Detect which cell encompasses the target text, then output its [x, y] center coordinate. 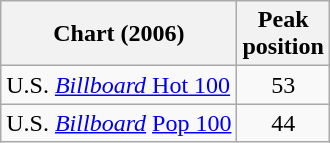
44 [283, 123]
Chart (2006) [119, 34]
U.S. Billboard Pop 100 [119, 123]
Peakposition [283, 34]
U.S. Billboard Hot 100 [119, 85]
53 [283, 85]
